Capture the cell that displays the provided text and extract its (X, Y) central coordinate. 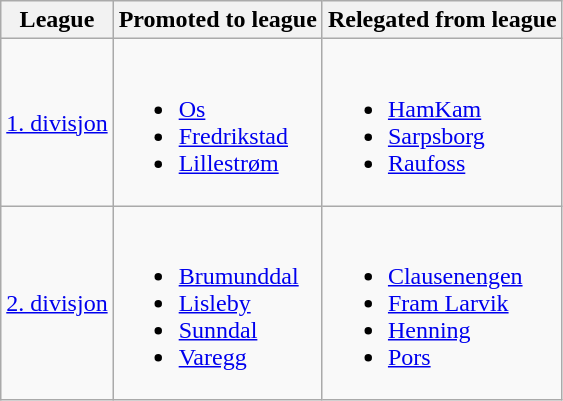
OsFredrikstadLillestrøm (218, 122)
League (57, 20)
Promoted to league (218, 20)
Relegated from league (442, 20)
1. divisjon (57, 122)
HamKamSarpsborgRaufoss (442, 122)
2. divisjon (57, 303)
ClausenengenFram LarvikHenningPors (442, 303)
BrumunddalLislebySunndalVaregg (218, 303)
